Output the (X, Y) coordinate of the center of the cell containing the given text.  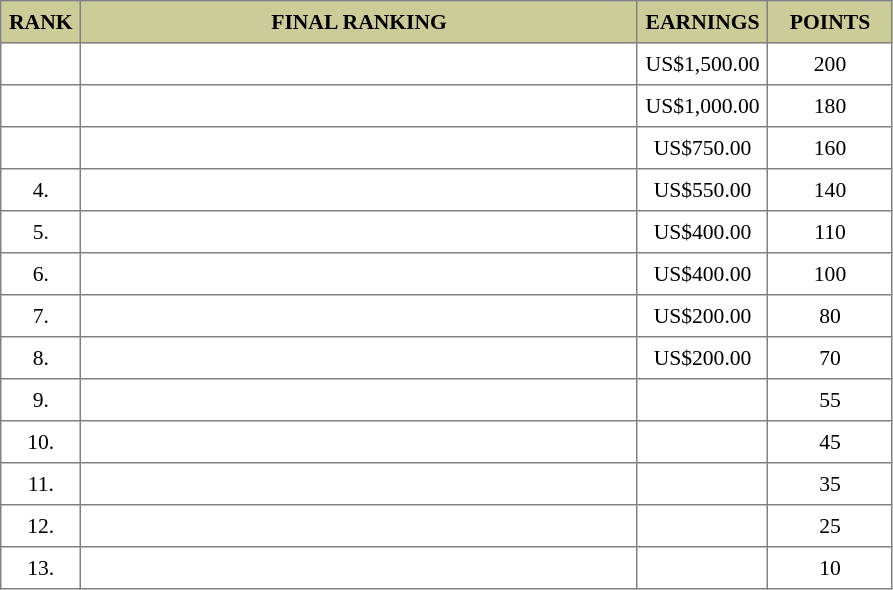
13. (41, 568)
45 (830, 442)
110 (830, 232)
5. (41, 232)
4. (41, 190)
12. (41, 526)
9. (41, 400)
35 (830, 484)
EARNINGS (702, 22)
11. (41, 484)
25 (830, 526)
RANK (41, 22)
100 (830, 274)
55 (830, 400)
US$1,500.00 (702, 64)
US$1,000.00 (702, 106)
8. (41, 358)
FINAL RANKING (359, 22)
US$750.00 (702, 148)
10. (41, 442)
180 (830, 106)
US$550.00 (702, 190)
70 (830, 358)
200 (830, 64)
10 (830, 568)
80 (830, 316)
160 (830, 148)
6. (41, 274)
POINTS (830, 22)
140 (830, 190)
7. (41, 316)
